Output the [X, Y] coordinate of the center of the cell containing the given text.  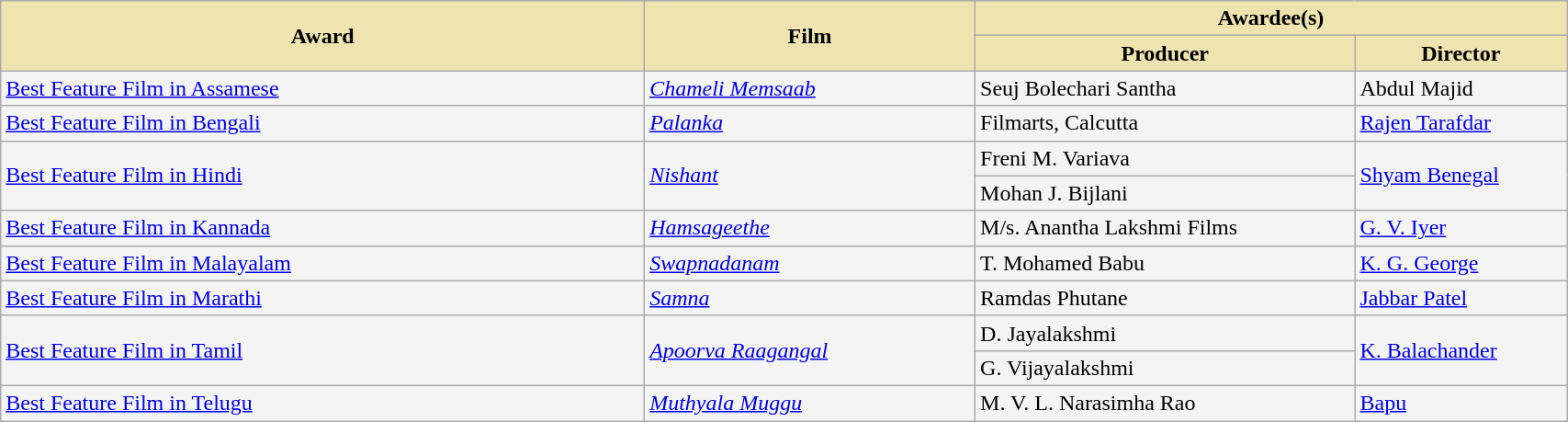
M. V. L. Narasimha Rao [1165, 403]
Award [323, 36]
Best Feature Film in Malayalam [323, 263]
Best Feature Film in Tamil [323, 350]
Hamsageethe [810, 228]
Best Feature Film in Assamese [323, 88]
Filmarts, Calcutta [1165, 123]
Abdul Majid [1461, 88]
G. Vijayalakshmi [1165, 368]
Shyam Benegal [1461, 176]
Producer [1165, 53]
Nishant [810, 176]
Film [810, 36]
Mohan J. Bijlani [1165, 193]
Director [1461, 53]
Best Feature Film in Marathi [323, 298]
K. G. George [1461, 263]
Seuj Bolechari Santha [1165, 88]
Swapnadanam [810, 263]
M/s. Anantha Lakshmi Films [1165, 228]
K. Balachander [1461, 350]
Best Feature Film in Kannada [323, 228]
Palanka [810, 123]
Awardee(s) [1271, 18]
G. V. Iyer [1461, 228]
D. Jayalakshmi [1165, 333]
Ramdas Phutane [1165, 298]
Bapu [1461, 403]
Apoorva Raagangal [810, 350]
Best Feature Film in Bengali [323, 123]
Chameli Memsaab [810, 88]
T. Mohamed Babu [1165, 263]
Muthyala Muggu [810, 403]
Rajen Tarafdar [1461, 123]
Jabbar Patel [1461, 298]
Samna [810, 298]
Freni M. Variava [1165, 158]
Best Feature Film in Telugu [323, 403]
Best Feature Film in Hindi [323, 176]
